Determine the (x, y) coordinate at the center of the cell enclosing the given text.  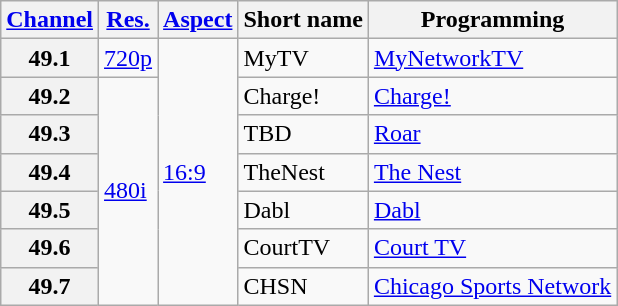
Court TV (492, 248)
49.2 (50, 96)
The Nest (492, 172)
Res. (128, 20)
Short name (303, 20)
49.7 (50, 286)
Aspect (198, 20)
TheNest (303, 172)
CHSN (303, 286)
TBD (303, 134)
49.4 (50, 172)
49.5 (50, 210)
480i (128, 191)
Chicago Sports Network (492, 286)
MyNetworkTV (492, 58)
MyTV (303, 58)
16:9 (198, 172)
Roar (492, 134)
Channel (50, 20)
49.6 (50, 248)
49.1 (50, 58)
720p (128, 58)
CourtTV (303, 248)
Programming (492, 20)
49.3 (50, 134)
